For the text-containing cell, return its midpoint in (x, y) coordinate format. 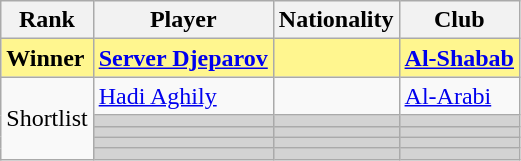
Al-Arabi (459, 96)
Club (459, 20)
Al-Shabab (459, 58)
Rank (47, 20)
Nationality (336, 20)
Hadi Aghily (183, 96)
Server Djeparov (183, 58)
Shortlist (47, 118)
Winner (47, 58)
Player (183, 20)
